Return (X, Y) of the center of cell containing provided text 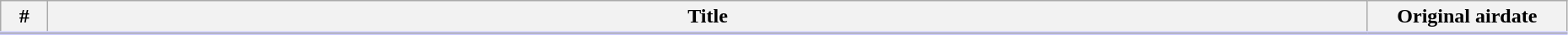
Title (708, 17)
# (24, 17)
Original airdate (1467, 17)
